Detect which cell encompasses the target text, then output its [x, y] center coordinate. 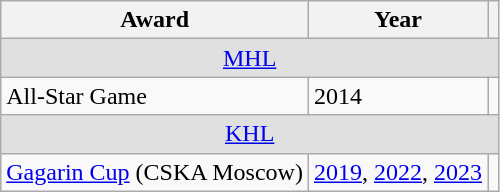
All-Star Game [155, 96]
Gagarin Cup (CSKA Moscow) [155, 172]
Award [155, 20]
2019, 2022, 2023 [398, 172]
Year [398, 20]
KHL [250, 134]
2014 [398, 96]
MHL [250, 58]
